Output the [x, y] coordinate of the center of the cell containing the given text.  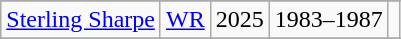
WR [185, 20]
2025 [240, 20]
1983–1987 [328, 20]
Sterling Sharpe [81, 20]
